Provide the (X, Y) coordinate of the cell's center where the given text is located.  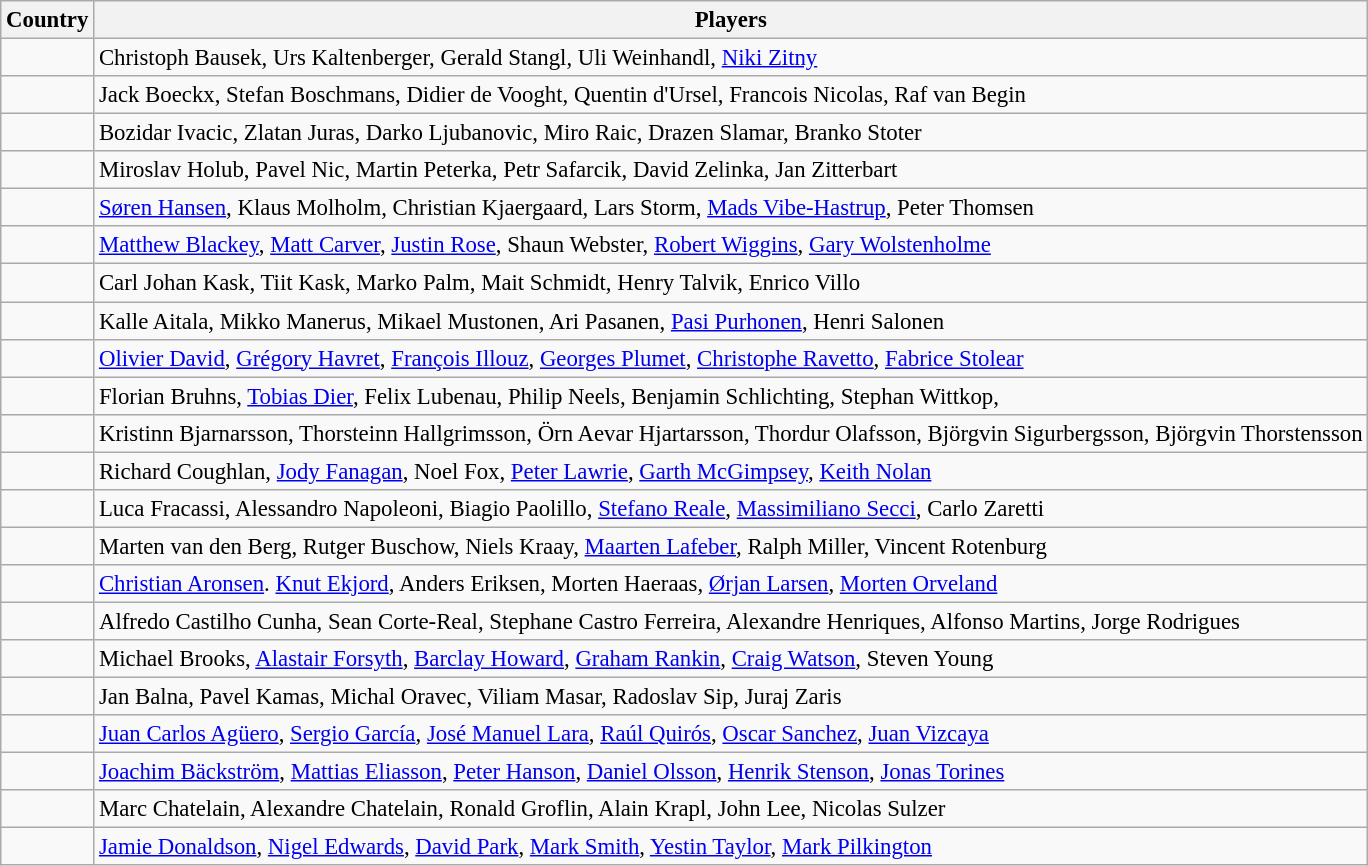
Christoph Bausek, Urs Kaltenberger, Gerald Stangl, Uli Weinhandl, Niki Zitny (731, 58)
Jamie Donaldson, Nigel Edwards, David Park, Mark Smith, Yestin Taylor, Mark Pilkington (731, 847)
Kalle Aitala, Mikko Manerus, Mikael Mustonen, Ari Pasanen, Pasi Purhonen, Henri Salonen (731, 321)
Joachim Bäckström, Mattias Eliasson, Peter Hanson, Daniel Olsson, Henrik Stenson, Jonas Torines (731, 772)
Marten van den Berg, Rutger Buschow, Niels Kraay, Maarten Lafeber, Ralph Miller, Vincent Rotenburg (731, 546)
Richard Coughlan, Jody Fanagan, Noel Fox, Peter Lawrie, Garth McGimpsey, Keith Nolan (731, 471)
Marc Chatelain, Alexandre Chatelain, Ronald Groflin, Alain Krapl, John Lee, Nicolas Sulzer (731, 809)
Olivier David, Grégory Havret, François Illouz, Georges Plumet, Christophe Ravetto, Fabrice Stolear (731, 358)
Country (48, 20)
Søren Hansen, Klaus Molholm, Christian Kjaergaard, Lars Storm, Mads Vibe-Hastrup, Peter Thomsen (731, 208)
Florian Bruhns, Tobias Dier, Felix Lubenau, Philip Neels, Benjamin Schlichting, Stephan Wittkop, (731, 396)
Bozidar Ivacic, Zlatan Juras, Darko Ljubanovic, Miro Raic, Drazen Slamar, Branko Stoter (731, 133)
Jack Boeckx, Stefan Boschmans, Didier de Vooght, Quentin d'Ursel, Francois Nicolas, Raf van Begin (731, 95)
Players (731, 20)
Luca Fracassi, Alessandro Napoleoni, Biagio Paolillo, Stefano Reale, Massimiliano Secci, Carlo Zaretti (731, 509)
Carl Johan Kask, Tiit Kask, Marko Palm, Mait Schmidt, Henry Talvik, Enrico Villo (731, 283)
Juan Carlos Agüero, Sergio García, José Manuel Lara, Raúl Quirós, Oscar Sanchez, Juan Vizcaya (731, 734)
Christian Aronsen. Knut Ekjord, Anders Eriksen, Morten Haeraas, Ørjan Larsen, Morten Orveland (731, 584)
Matthew Blackey, Matt Carver, Justin Rose, Shaun Webster, Robert Wiggins, Gary Wolstenholme (731, 245)
Michael Brooks, Alastair Forsyth, Barclay Howard, Graham Rankin, Craig Watson, Steven Young (731, 659)
Alfredo Castilho Cunha, Sean Corte-Real, Stephane Castro Ferreira, Alexandre Henriques, Alfonso Martins, Jorge Rodrigues (731, 621)
Miroslav Holub, Pavel Nic, Martin Peterka, Petr Safarcik, David Zelinka, Jan Zitterbart (731, 170)
Jan Balna, Pavel Kamas, Michal Oravec, Viliam Masar, Radoslav Sip, Juraj Zaris (731, 697)
Kristinn Bjarnarsson, Thorsteinn Hallgrimsson, Örn Aevar Hjartarsson, Thordur Olafsson, Björgvin Sigurbergsson, Björgvin Thorstensson (731, 433)
